Search for the cell housing the specified text and yield its [x, y] center coordinate. 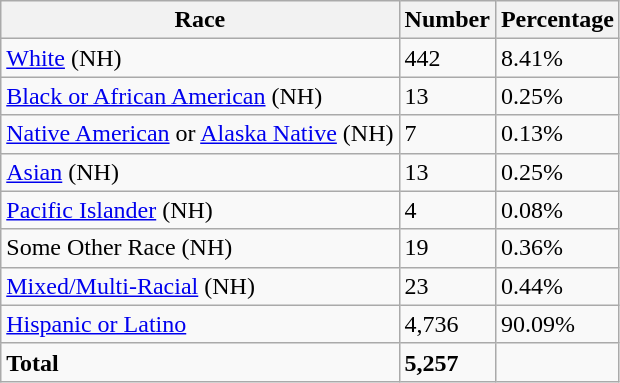
Percentage [557, 20]
Black or African American (NH) [200, 96]
Race [200, 20]
90.09% [557, 324]
Hispanic or Latino [200, 324]
7 [447, 134]
19 [447, 248]
4,736 [447, 324]
0.08% [557, 210]
Total [200, 362]
Some Other Race (NH) [200, 248]
8.41% [557, 58]
442 [447, 58]
0.36% [557, 248]
23 [447, 286]
5,257 [447, 362]
White (NH) [200, 58]
Pacific Islander (NH) [200, 210]
4 [447, 210]
Number [447, 20]
0.13% [557, 134]
Native American or Alaska Native (NH) [200, 134]
Mixed/Multi-Racial (NH) [200, 286]
Asian (NH) [200, 172]
0.44% [557, 286]
